Find where the given text appears and provide that cell's center as (x, y) coordinate. 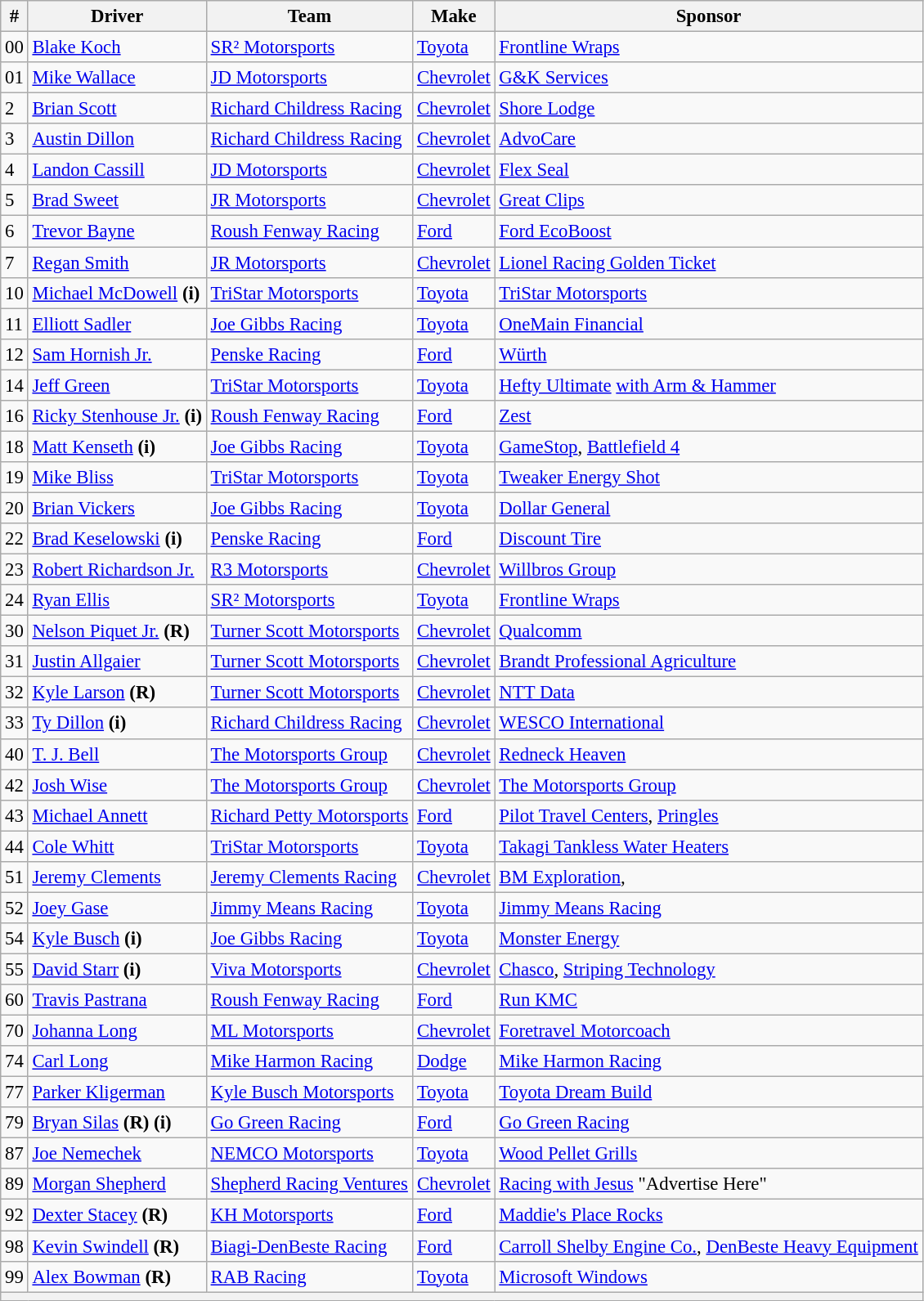
Parker Kligerman (117, 1092)
Monster Energy (708, 939)
Kyle Busch Motorsports (309, 1092)
Toyota Dream Build (708, 1092)
AdvoCare (708, 139)
Robert Richardson Jr. (117, 570)
Matt Kenseth (i) (117, 446)
Biagi-DenBeste Racing (309, 1246)
Blake Koch (117, 47)
Redneck Heaven (708, 754)
Dodge (454, 1061)
31 (15, 662)
Elliott Sadler (117, 324)
Würth (708, 354)
Brad Keselowski (i) (117, 539)
79 (15, 1123)
Ryan Ellis (117, 600)
99 (15, 1276)
Johanna Long (117, 1031)
Wood Pellet Grills (708, 1154)
Brian Scott (117, 109)
Travis Pastrana (117, 1000)
Jeremy Clements (117, 877)
Lionel Racing Golden Ticket (708, 262)
87 (15, 1154)
Ricky Stenhouse Jr. (i) (117, 416)
Michael Annett (117, 815)
GameStop, Battlefield 4 (708, 446)
70 (15, 1031)
NTT Data (708, 693)
NEMCO Motorsports (309, 1154)
01 (15, 78)
Sam Hornish Jr. (117, 354)
RAB Racing (309, 1276)
55 (15, 969)
Shepherd Racing Ventures (309, 1185)
Michael McDowell (i) (117, 293)
# (15, 16)
3 (15, 139)
Ford EcoBoost (708, 231)
Landon Cassill (117, 170)
KH Motorsports (309, 1215)
Team (309, 16)
Joey Gase (117, 908)
Pilot Travel Centers, Pringles (708, 815)
WESCO International (708, 724)
Mike Bliss (117, 478)
52 (15, 908)
43 (15, 815)
Chasco, Striping Technology (708, 969)
Make (454, 16)
23 (15, 570)
Justin Allgaier (117, 662)
24 (15, 600)
22 (15, 539)
Driver (117, 16)
42 (15, 785)
Flex Seal (708, 170)
30 (15, 631)
Alex Bowman (R) (117, 1276)
Kyle Larson (R) (117, 693)
Carroll Shelby Engine Co., DenBeste Heavy Equipment (708, 1246)
60 (15, 1000)
Kyle Busch (i) (117, 939)
G&K Services (708, 78)
Josh Wise (117, 785)
11 (15, 324)
40 (15, 754)
Hefty Ultimate with Arm & Hammer (708, 385)
Great Clips (708, 200)
2 (15, 109)
OneMain Financial (708, 324)
Cole Whitt (117, 846)
5 (15, 200)
BM Exploration, (708, 877)
Dexter Stacey (R) (117, 1215)
Dollar General (708, 508)
4 (15, 170)
Jeff Green (117, 385)
Mike Wallace (117, 78)
Racing with Jesus "Advertise Here" (708, 1185)
Trevor Bayne (117, 231)
T. J. Bell (117, 754)
Takagi Tankless Water Heaters (708, 846)
Kevin Swindell (R) (117, 1246)
51 (15, 877)
Discount Tire (708, 539)
Foretravel Motorcoach (708, 1031)
Ty Dillon (i) (117, 724)
Willbros Group (708, 570)
7 (15, 262)
Maddie's Place Rocks (708, 1215)
33 (15, 724)
Brad Sweet (117, 200)
Tweaker Energy Shot (708, 478)
10 (15, 293)
Brandt Professional Agriculture (708, 662)
98 (15, 1246)
Austin Dillon (117, 139)
77 (15, 1092)
Regan Smith (117, 262)
Brian Vickers (117, 508)
Richard Petty Motorsports (309, 815)
Carl Long (117, 1061)
R3 Motorsports (309, 570)
Viva Motorsports (309, 969)
Run KMC (708, 1000)
44 (15, 846)
Microsoft Windows (708, 1276)
14 (15, 385)
Bryan Silas (R) (i) (117, 1123)
92 (15, 1215)
Qualcomm (708, 631)
18 (15, 446)
12 (15, 354)
Sponsor (708, 16)
David Starr (i) (117, 969)
19 (15, 478)
89 (15, 1185)
Zest (708, 416)
16 (15, 416)
00 (15, 47)
Jeremy Clements Racing (309, 877)
6 (15, 231)
32 (15, 693)
20 (15, 508)
54 (15, 939)
Nelson Piquet Jr. (R) (117, 631)
Shore Lodge (708, 109)
Morgan Shepherd (117, 1185)
74 (15, 1061)
ML Motorsports (309, 1031)
Joe Nemechek (117, 1154)
